Extract the (x, y) coordinate from the center of the cell holding the provided text.  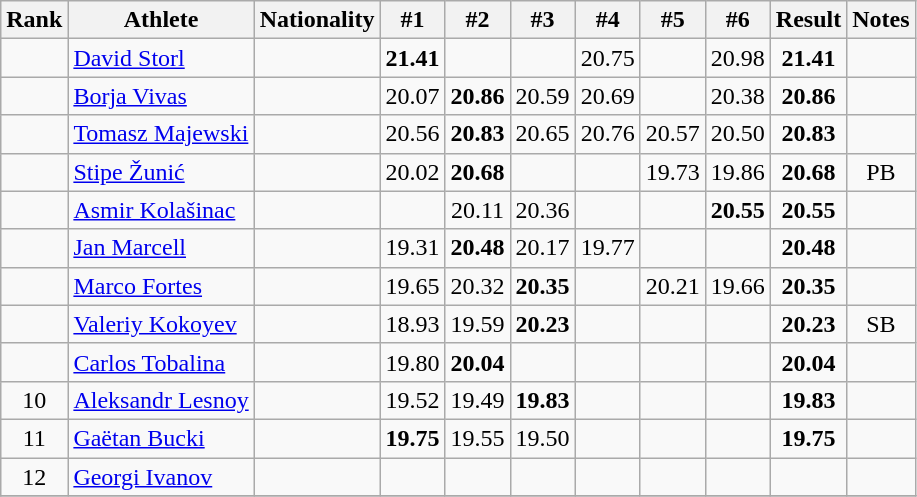
11 (34, 438)
Asmir Kolašinac (161, 210)
Carlos Tobalina (161, 362)
Jan Marcell (161, 248)
20.98 (738, 58)
Gaëtan Bucki (161, 438)
19.50 (542, 438)
20.65 (542, 134)
19.59 (478, 324)
#5 (672, 20)
20.07 (412, 96)
Stipe Žunić (161, 172)
Valeriy Kokoyev (161, 324)
20.38 (738, 96)
20.32 (478, 286)
#3 (542, 20)
19.49 (478, 400)
Athlete (161, 20)
20.21 (672, 286)
19.52 (412, 400)
19.55 (478, 438)
Borja Vivas (161, 96)
12 (34, 477)
20.57 (672, 134)
Tomasz Majewski (161, 134)
19.77 (608, 248)
20.69 (608, 96)
20.02 (412, 172)
#2 (478, 20)
19.86 (738, 172)
Georgi Ivanov (161, 477)
SB (881, 324)
Marco Fortes (161, 286)
20.59 (542, 96)
PB (881, 172)
Result (808, 20)
19.65 (412, 286)
20.17 (542, 248)
19.73 (672, 172)
20.36 (542, 210)
20.75 (608, 58)
Aleksandr Lesnoy (161, 400)
#6 (738, 20)
Notes (881, 20)
19.31 (412, 248)
#1 (412, 20)
19.80 (412, 362)
#4 (608, 20)
Rank (34, 20)
20.56 (412, 134)
20.50 (738, 134)
18.93 (412, 324)
David Storl (161, 58)
19.66 (738, 286)
Nationality (317, 20)
10 (34, 400)
20.11 (478, 210)
20.76 (608, 134)
